Provide the (X, Y) coordinate of the cell's center where the given text is located.  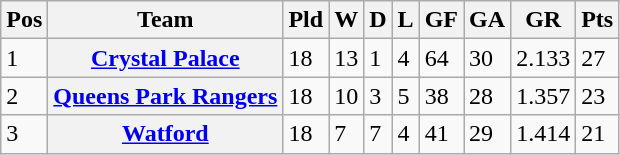
1.357 (544, 96)
30 (488, 58)
2 (24, 96)
Watford (166, 134)
27 (598, 58)
GR (544, 20)
38 (441, 96)
13 (346, 58)
Queens Park Rangers (166, 96)
GF (441, 20)
GA (488, 20)
W (346, 20)
1.414 (544, 134)
Team (166, 20)
29 (488, 134)
L (406, 20)
2.133 (544, 58)
Pos (24, 20)
Pld (306, 20)
Pts (598, 20)
64 (441, 58)
5 (406, 96)
Crystal Palace (166, 58)
10 (346, 96)
23 (598, 96)
21 (598, 134)
41 (441, 134)
D (378, 20)
28 (488, 96)
